Extract the [X, Y] coordinate from the center of the cell holding the provided text.  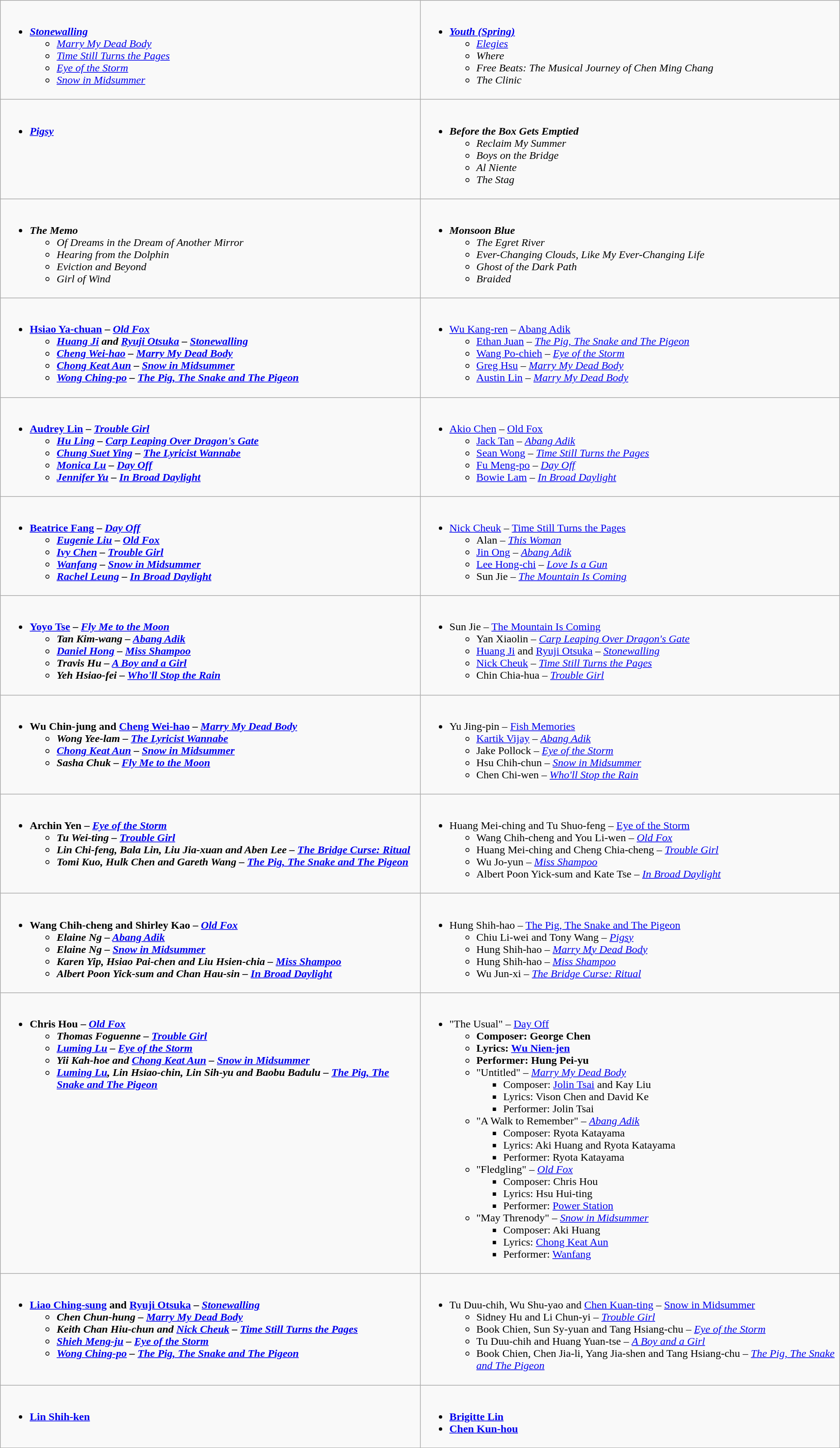
Lin Shih-ken [210, 1417]
Monsoon BlueThe Egret RiverEver-Changing Clouds, Like My Ever-Changing LifeGhost of the Dark PathBraided [630, 249]
Youth (Spring)ElegiesWhereFree Beats: The Musical Journey of Chen Ming ChangThe Clinic [630, 50]
Nick Cheuk – Time Still Turns the PagesAlan – This WomanJin Ong – Abang AdikLee Hong-chi – Love Is a GunSun Jie – The Mountain Is Coming [630, 546]
Pigsy [210, 149]
Yoyo Tse – Fly Me to the MoonTan Kim-wang – Abang AdikDaniel Hong – Miss ShampooTravis Hu – A Boy and a GirlYeh Hsiao-fei – Who'll Stop the Rain [210, 645]
Beatrice Fang – Day OffEugenie Liu – Old FoxIvy Chen – Trouble GirlWanfang – Snow in MidsummerRachel Leung – In Broad Daylight [210, 546]
Before the Box Gets EmptiedReclaim My SummerBoys on the BridgeAl NienteThe Stag [630, 149]
Akio Chen – Old FoxJack Tan – Abang AdikSean Wong – Time Still Turns the PagesFu Meng-po – Day OffBowie Lam – In Broad Daylight [630, 447]
The MemoOf Dreams in the Dream of Another MirrorHearing from the DolphinEviction and BeyondGirl of Wind [210, 249]
StonewallingMarry My Dead BodyTime Still Turns the PagesEye of the StormSnow in Midsummer [210, 50]
Brigitte LinChen Kun-hou [630, 1417]
